Locate the cell with the specified text and output its [x, y] center coordinate. 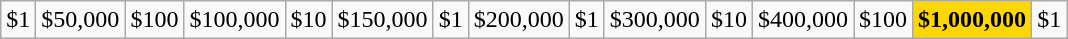
$300,000 [654, 20]
$200,000 [518, 20]
$50,000 [80, 20]
$150,000 [382, 20]
$1,000,000 [972, 20]
$400,000 [802, 20]
$100,000 [234, 20]
